Detect which cell encompasses the target text, then output its [x, y] center coordinate. 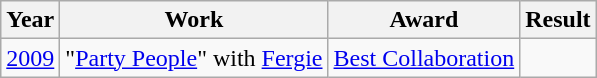
"Party People" with Fergie [194, 58]
Work [194, 20]
2009 [30, 58]
Year [30, 20]
Best Collaboration [424, 58]
Award [424, 20]
Result [558, 20]
